Return the (x, y) coordinate for the center point of the cell that contains the specified text.  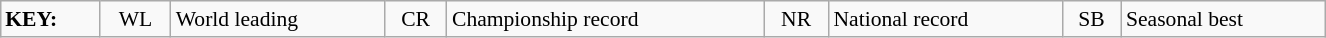
Seasonal best (1224, 19)
CR (416, 19)
KEY: (50, 19)
SB (1092, 19)
Championship record (606, 19)
WL (135, 19)
World leading (278, 19)
NR (796, 19)
National record (945, 19)
